From the cell containing the given text, extract its center point as (X, Y) coordinate. 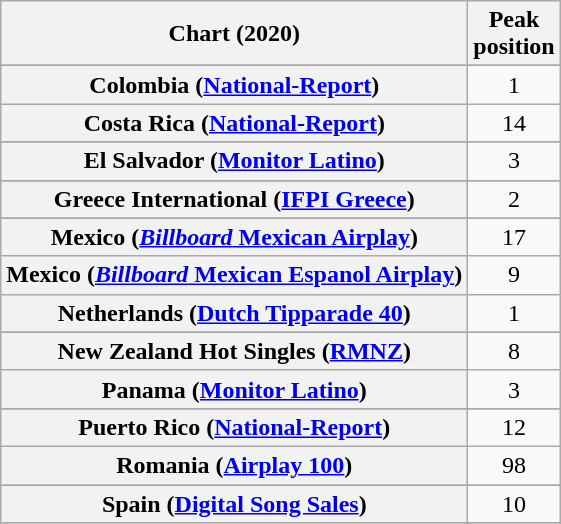
9 (514, 275)
98 (514, 465)
Mexico (Billboard Mexican Espanol Airplay) (234, 275)
Puerto Rico (National-Report) (234, 427)
Colombia (National-Report) (234, 85)
17 (514, 237)
Costa Rica (National-Report) (234, 123)
New Zealand Hot Singles (RMNZ) (234, 351)
El Salvador (Monitor Latino) (234, 161)
Panama (Monitor Latino) (234, 389)
Chart (2020) (234, 34)
10 (514, 503)
Spain (Digital Song Sales) (234, 503)
Peakposition (514, 34)
Netherlands (Dutch Tipparade 40) (234, 313)
Mexico (Billboard Mexican Airplay) (234, 237)
14 (514, 123)
8 (514, 351)
12 (514, 427)
Romania (Airplay 100) (234, 465)
Greece International (IFPI Greece) (234, 199)
2 (514, 199)
